Locate the cell with the specified text and output its (X, Y) center coordinate. 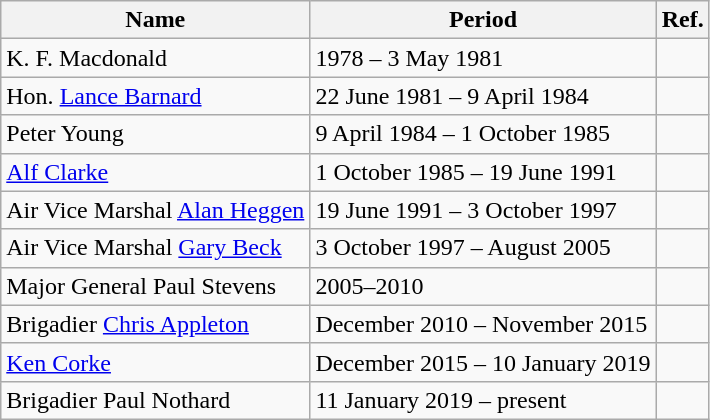
December 2010 – November 2015 (483, 324)
Alf Clarke (156, 172)
Ken Corke (156, 362)
2005–2010 (483, 286)
Brigadier Chris Appleton (156, 324)
22 June 1981 – 9 April 1984 (483, 96)
1 October 1985 – 19 June 1991 (483, 172)
1978 – 3 May 1981 (483, 58)
11 January 2019 – present (483, 400)
Major General Paul Stevens (156, 286)
Name (156, 20)
December 2015 – 10 January 2019 (483, 362)
K. F. Macdonald (156, 58)
Brigadier Paul Nothard (156, 400)
Hon. Lance Barnard (156, 96)
Ref. (682, 20)
Period (483, 20)
Air Vice Marshal Gary Beck (156, 248)
19 June 1991 – 3 October 1997 (483, 210)
Peter Young (156, 134)
9 April 1984 – 1 October 1985 (483, 134)
3 October 1997 – August 2005 (483, 248)
Air Vice Marshal Alan Heggen (156, 210)
